Locate the cell with the specified text and output its [X, Y] center coordinate. 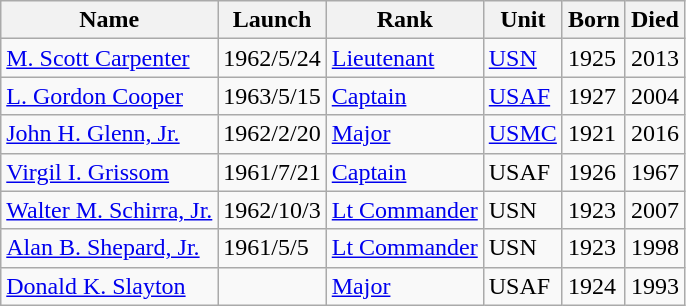
USMC [522, 134]
John H. Glenn, Jr. [110, 134]
Name [110, 20]
1925 [594, 58]
Alan B. Shepard, Jr. [110, 248]
Donald K. Slayton [110, 286]
1998 [654, 248]
Launch [272, 20]
1993 [654, 286]
1961/7/21 [272, 172]
1961/5/5 [272, 248]
L. Gordon Cooper [110, 96]
1963/5/15 [272, 96]
M. Scott Carpenter [110, 58]
Died [654, 20]
Virgil I. Grissom [110, 172]
Rank [404, 20]
2007 [654, 210]
1962/10/3 [272, 210]
2016 [654, 134]
1967 [654, 172]
1962/5/24 [272, 58]
1926 [594, 172]
Lieutenant [404, 58]
2004 [654, 96]
Unit [522, 20]
Born [594, 20]
1924 [594, 286]
1927 [594, 96]
Walter M. Schirra, Jr. [110, 210]
1921 [594, 134]
2013 [654, 58]
1962/2/20 [272, 134]
